Determine the [X, Y] coordinate at the center of the cell enclosing the given text.  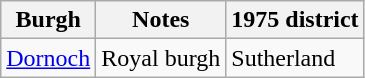
Royal burgh [161, 58]
Burgh [48, 20]
Sutherland [295, 58]
Notes [161, 20]
1975 district [295, 20]
Dornoch [48, 58]
